Locate the cell with the specified text and output its [x, y] center coordinate. 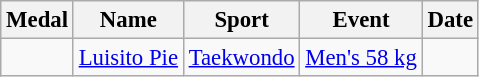
Taekwondo [242, 58]
Event [361, 20]
Date [450, 20]
Men's 58 kg [361, 58]
Luisito Pie [128, 58]
Sport [242, 20]
Name [128, 20]
Medal [38, 20]
